Output the (X, Y) coordinate of the center of the cell containing the given text.  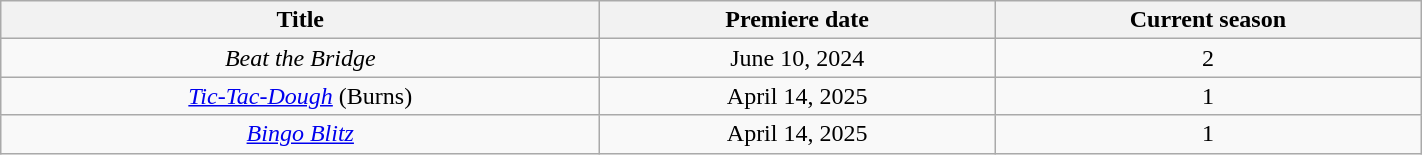
Current season (1208, 20)
Bingo Blitz (300, 134)
Beat the Bridge (300, 58)
Premiere date (798, 20)
June 10, 2024 (798, 58)
Title (300, 20)
Tic-Tac-Dough (Burns) (300, 96)
2 (1208, 58)
